Return (X, Y) of the center of cell containing provided text 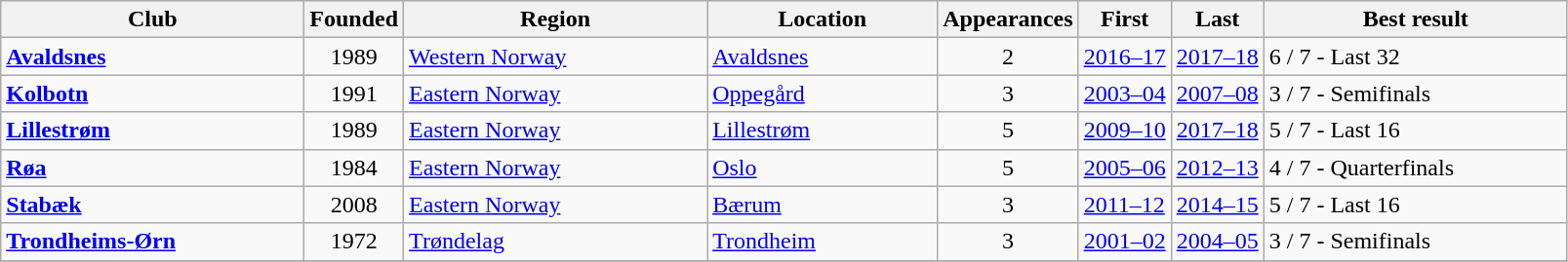
2016–17 (1124, 56)
Club (152, 19)
2014–15 (1218, 205)
2001–02 (1124, 242)
6 / 7 - Last 32 (1415, 56)
First (1124, 19)
1984 (354, 168)
2011–12 (1124, 205)
2005–06 (1124, 168)
Location (823, 19)
2007–08 (1218, 94)
Last (1218, 19)
Røa (152, 168)
2003–04 (1124, 94)
Kolbotn (152, 94)
Best result (1415, 19)
Trondheims-Ørn (152, 242)
Trondheim (823, 242)
Appearances (1008, 19)
2008 (354, 205)
2004–05 (1218, 242)
2 (1008, 56)
Trøndelag (556, 242)
Region (556, 19)
Oslo (823, 168)
Bærum (823, 205)
Western Norway (556, 56)
2009–10 (1124, 131)
2012–13 (1218, 168)
1991 (354, 94)
Oppegård (823, 94)
4 / 7 - Quarterfinals (1415, 168)
1972 (354, 242)
Stabæk (152, 205)
Founded (354, 19)
